From the cell containing the given text, extract its center point as (x, y) coordinate. 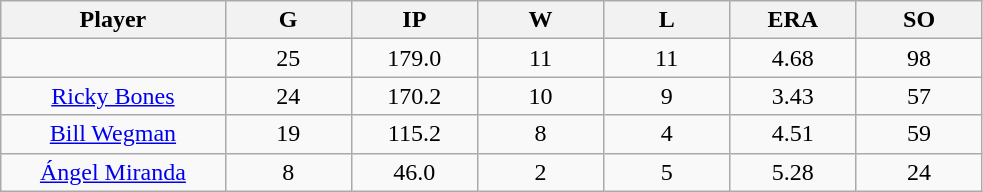
57 (919, 96)
5.28 (793, 172)
Ángel Miranda (113, 172)
10 (540, 96)
G (288, 20)
Player (113, 20)
59 (919, 134)
4 (667, 134)
5 (667, 172)
3.43 (793, 96)
2 (540, 172)
W (540, 20)
Bill Wegman (113, 134)
179.0 (414, 58)
4.68 (793, 58)
4.51 (793, 134)
98 (919, 58)
Ricky Bones (113, 96)
9 (667, 96)
ERA (793, 20)
19 (288, 134)
L (667, 20)
SO (919, 20)
IP (414, 20)
170.2 (414, 96)
46.0 (414, 172)
115.2 (414, 134)
25 (288, 58)
